Scan for the cell matching the given text and deliver its (X, Y) coordinate at center. 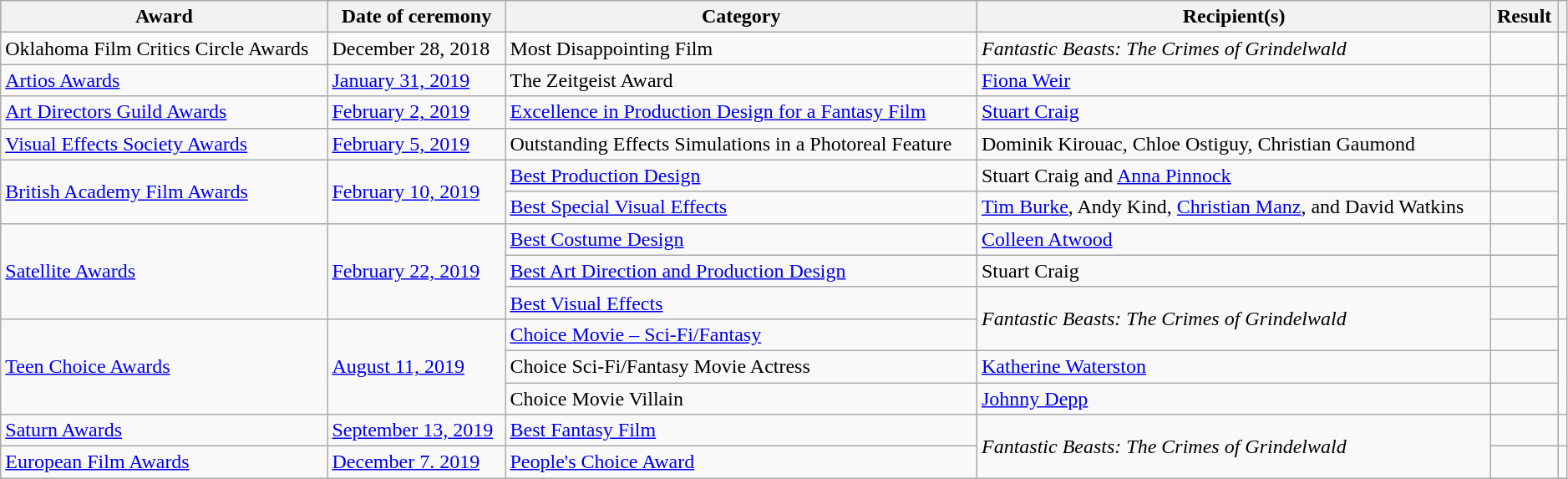
August 11, 2019 (416, 366)
Most Disappointing Film (741, 48)
Result (1525, 17)
Teen Choice Awards (164, 366)
Recipient(s) (1233, 17)
Fiona Weir (1233, 80)
Best Art Direction and Production Design (741, 271)
Date of ceremony (416, 17)
Category (741, 17)
European Film Awards (164, 462)
December 7. 2019 (416, 462)
Best Costume Design (741, 239)
Best Production Design (741, 176)
Katherine Waterston (1233, 366)
February 10, 2019 (416, 191)
Choice Movie – Sci-Fi/Fantasy (741, 334)
Art Directors Guild Awards (164, 112)
People's Choice Award (741, 462)
The Zeitgeist Award (741, 80)
Award (164, 17)
Artios Awards (164, 80)
Dominik Kirouac, Chloe Ostiguy, Christian Gaumond (1233, 144)
British Academy Film Awards (164, 191)
Best Visual Effects (741, 303)
Colleen Atwood (1233, 239)
February 5, 2019 (416, 144)
Outstanding Effects Simulations in a Photoreal Feature (741, 144)
December 28, 2018 (416, 48)
Best Special Visual Effects (741, 207)
February 22, 2019 (416, 271)
Choice Movie Villain (741, 399)
Oklahoma Film Critics Circle Awards (164, 48)
Visual Effects Society Awards (164, 144)
Tim Burke, Andy Kind, Christian Manz, and David Watkins (1233, 207)
Saturn Awards (164, 431)
Excellence in Production Design for a Fantasy Film (741, 112)
Choice Sci-Fi/Fantasy Movie Actress (741, 366)
January 31, 2019 (416, 80)
Johnny Depp (1233, 399)
February 2, 2019 (416, 112)
Best Fantasy Film (741, 431)
Satellite Awards (164, 271)
September 13, 2019 (416, 431)
Stuart Craig and Anna Pinnock (1233, 176)
